Determine the (x, y) coordinate at the center of the cell enclosing the given text.  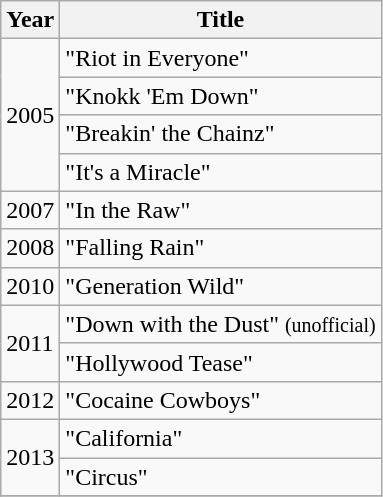
"Riot in Everyone" (220, 58)
"Hollywood Tease" (220, 362)
Title (220, 20)
2011 (30, 343)
Year (30, 20)
"Generation Wild" (220, 286)
2008 (30, 248)
"Circus" (220, 477)
"It's a Miracle" (220, 172)
"Down with the Dust" (unofficial) (220, 324)
2007 (30, 210)
"Breakin' the Chainz" (220, 134)
"California" (220, 438)
2010 (30, 286)
"Falling Rain" (220, 248)
"Cocaine Cowboys" (220, 400)
2012 (30, 400)
2013 (30, 457)
"Knokk 'Em Down" (220, 96)
2005 (30, 115)
"In the Raw" (220, 210)
